Find where the given text appears and provide that cell's center as [x, y] coordinate. 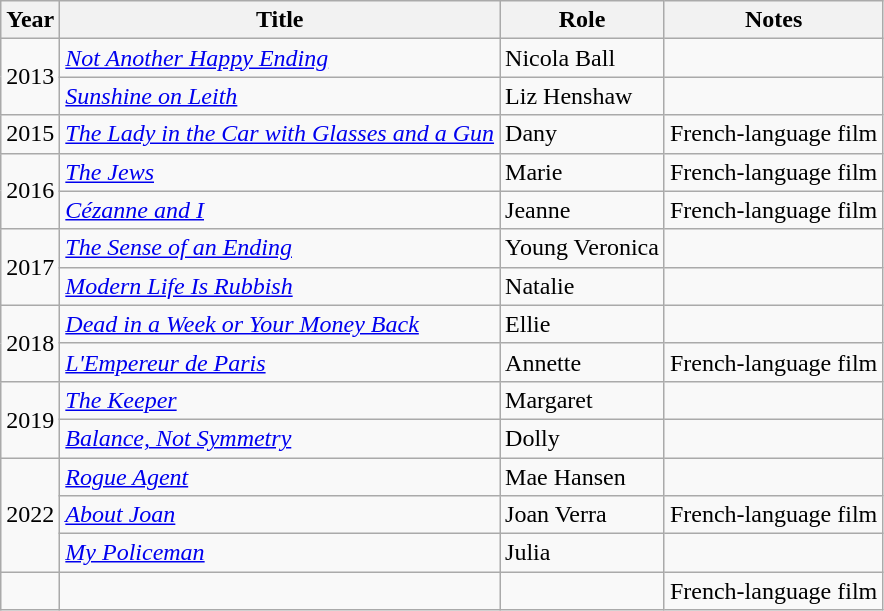
Joan Verra [582, 515]
Natalie [582, 286]
The Sense of an Ending [280, 248]
Ellie [582, 324]
Year [30, 20]
Title [280, 20]
L'Empereur de Paris [280, 362]
Jeanne [582, 210]
Not Another Happy Ending [280, 58]
Young Veronica [582, 248]
Marie [582, 172]
Julia [582, 553]
2018 [30, 343]
Sunshine on Leith [280, 96]
The Keeper [280, 400]
2013 [30, 77]
2022 [30, 515]
Dead in a Week or Your Money Back [280, 324]
Annette [582, 362]
2016 [30, 191]
Modern Life Is Rubbish [280, 286]
The Lady in the Car with Glasses and a Gun [280, 134]
My Policeman [280, 553]
Role [582, 20]
Dany [582, 134]
The Jews [280, 172]
Liz Henshaw [582, 96]
Notes [773, 20]
Dolly [582, 438]
Nicola Ball [582, 58]
2015 [30, 134]
Balance, Not Symmetry [280, 438]
Cézanne and I [280, 210]
2019 [30, 419]
About Joan [280, 515]
2017 [30, 267]
Rogue Agent [280, 477]
Margaret [582, 400]
Mae Hansen [582, 477]
